Find where the given text appears and provide that cell's center as [X, Y] coordinate. 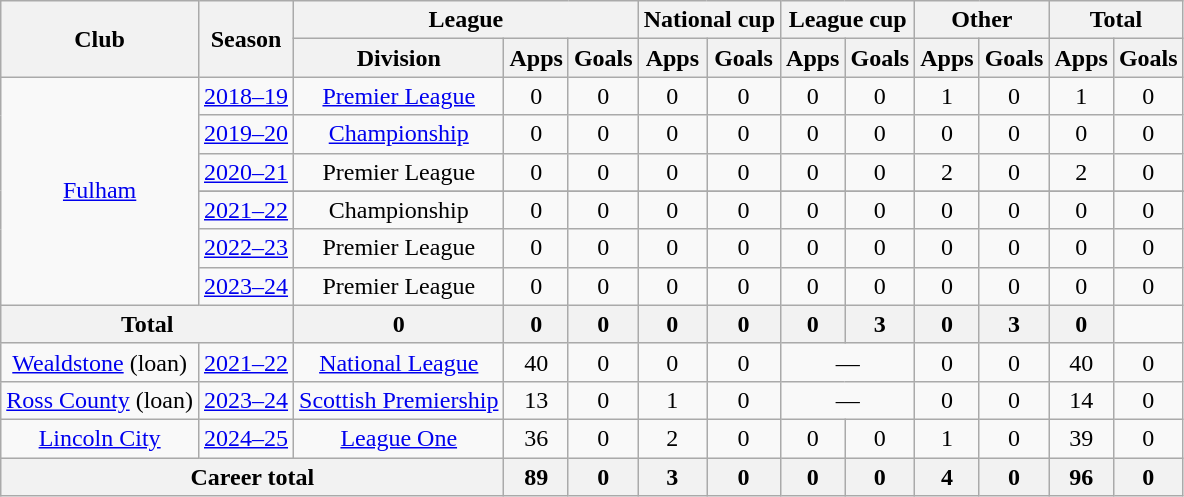
89 [536, 477]
Wealdstone (loan) [100, 362]
Lincoln City [100, 438]
Ross County (loan) [100, 400]
2024–25 [246, 438]
2020–21 [246, 172]
Scottish Premiership [399, 400]
13 [536, 400]
Fulham [100, 191]
96 [1081, 477]
2022–23 [246, 248]
National cup [709, 20]
League One [399, 438]
14 [1081, 400]
2018–19 [246, 96]
2019–20 [246, 134]
39 [1081, 438]
League [466, 20]
Division [399, 58]
Season [246, 39]
National League [399, 362]
League cup [848, 20]
Other [982, 20]
4 [947, 477]
36 [536, 438]
Club [100, 39]
Career total [252, 477]
